Search for the cell housing the specified text and yield its (x, y) center coordinate. 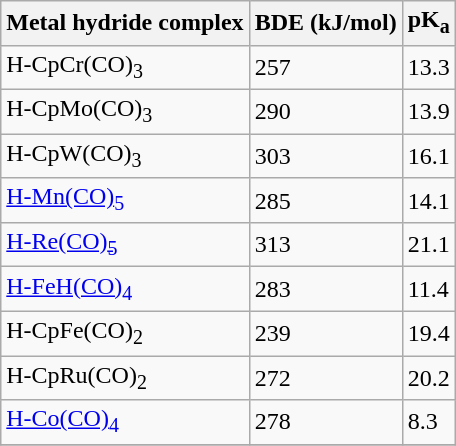
272 (326, 378)
8.3 (428, 422)
H-CpW(CO)3 (125, 156)
H-Mn(CO)5 (125, 200)
H-FeH(CO)4 (125, 289)
278 (326, 422)
pKa (428, 23)
257 (326, 67)
H-CpCr(CO)3 (125, 67)
Metal hydride complex (125, 23)
283 (326, 289)
16.1 (428, 156)
313 (326, 244)
239 (326, 333)
13.9 (428, 111)
H-Co(CO)4 (125, 422)
11.4 (428, 289)
H-CpRu(CO)2 (125, 378)
H-Re(CO)5 (125, 244)
19.4 (428, 333)
13.3 (428, 67)
303 (326, 156)
285 (326, 200)
21.1 (428, 244)
290 (326, 111)
H-CpMo(CO)3 (125, 111)
20.2 (428, 378)
H-CpFe(CO)2 (125, 333)
14.1 (428, 200)
BDE (kJ/mol) (326, 23)
